Provide the (X, Y) coordinate of the cell's center where the given text is located.  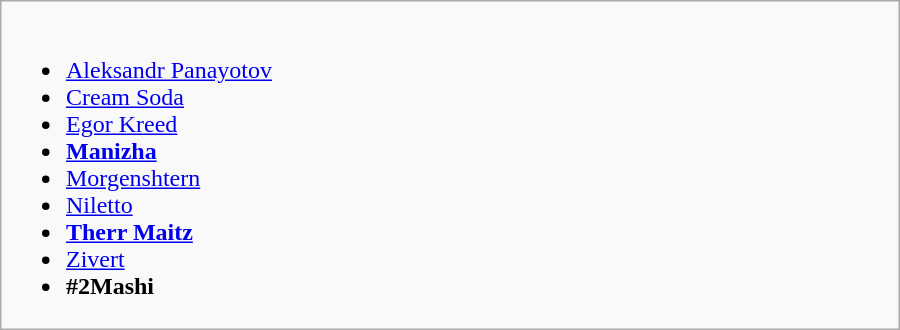
Aleksandr PanayotovCream SodaEgor KreedManizhaMorgenshternNilettoTherr MaitzZivert#2Mashi (450, 166)
